Locate the cell with the specified text and output its (X, Y) center coordinate. 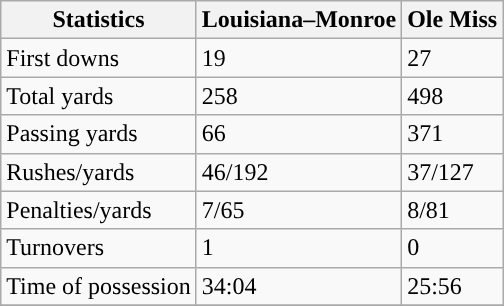
Louisiana–Monroe (298, 20)
Statistics (99, 20)
Total yards (99, 96)
66 (298, 134)
8/81 (452, 210)
498 (452, 96)
258 (298, 96)
37/127 (452, 172)
Passing yards (99, 134)
34:04 (298, 286)
0 (452, 248)
19 (298, 58)
Ole Miss (452, 20)
27 (452, 58)
371 (452, 134)
Time of possession (99, 286)
1 (298, 248)
7/65 (298, 210)
Rushes/yards (99, 172)
Turnovers (99, 248)
46/192 (298, 172)
25:56 (452, 286)
Penalties/yards (99, 210)
First downs (99, 58)
